Extract the [x, y] coordinate from the center of the cell holding the provided text.  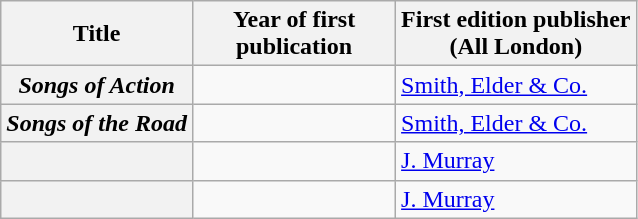
First edition publisher(All London) [516, 34]
Year of first publication [294, 34]
Songs of the Road [97, 123]
Title [97, 34]
Songs of Action [97, 85]
